Determine the [x, y] coordinate at the center of the cell enclosing the given text.  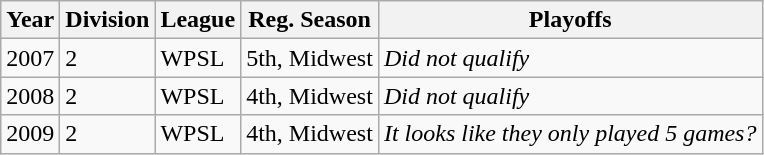
2008 [30, 96]
It looks like they only played 5 games? [570, 134]
Year [30, 20]
Playoffs [570, 20]
2009 [30, 134]
2007 [30, 58]
5th, Midwest [310, 58]
Division [108, 20]
League [198, 20]
Reg. Season [310, 20]
